Find where the given text appears and provide that cell's center as [X, Y] coordinate. 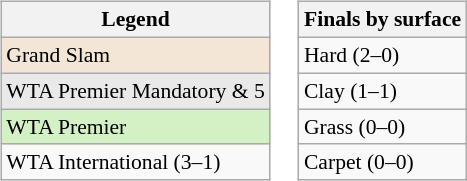
Finals by surface [382, 20]
WTA Premier [136, 127]
Grass (0–0) [382, 127]
Grand Slam [136, 55]
WTA International (3–1) [136, 162]
Legend [136, 20]
WTA Premier Mandatory & 5 [136, 91]
Carpet (0–0) [382, 162]
Hard (2–0) [382, 55]
Clay (1–1) [382, 91]
